Detect which cell encompasses the target text, then output its (x, y) center coordinate. 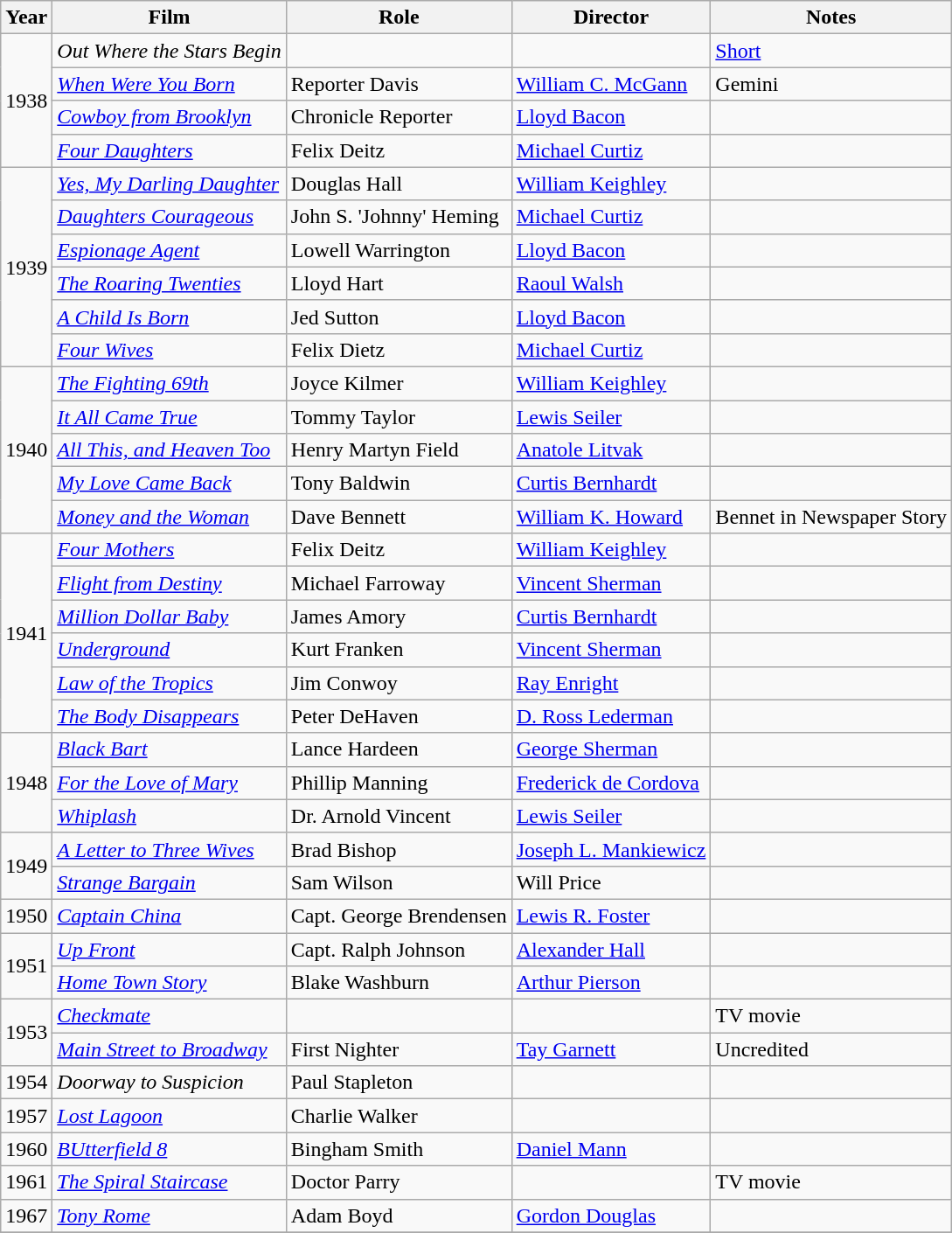
Jed Sutton (399, 317)
Lost Lagoon (170, 1116)
William K. Howard (611, 517)
1950 (26, 916)
Adam Boyd (399, 1216)
Dr. Arnold Vincent (399, 816)
It All Came True (170, 417)
Felix Dietz (399, 350)
Arthur Pierson (611, 983)
A Letter to Three Wives (170, 849)
Law of the Tropics (170, 683)
Captain China (170, 916)
Million Dollar Baby (170, 616)
Henry Martyn Field (399, 450)
Raoul Walsh (611, 283)
William C. McGann (611, 84)
Michael Farroway (399, 583)
Phillip Manning (399, 783)
1940 (26, 449)
Ray Enright (611, 683)
Tony Baldwin (399, 484)
Joseph L. Mankiewicz (611, 849)
Strange Bargain (170, 882)
Checkmate (170, 1016)
Espionage Agent (170, 250)
Gemini (831, 84)
Capt. Ralph Johnson (399, 949)
Four Daughters (170, 150)
1941 (26, 633)
Dave Bennett (399, 517)
James Amory (399, 616)
Brad Bishop (399, 849)
1938 (26, 101)
Paul Stapleton (399, 1083)
Anatole Litvak (611, 450)
Jim Conwoy (399, 683)
Lance Hardeen (399, 749)
Money and the Woman (170, 517)
Out Where the Stars Begin (170, 51)
Douglas Hall (399, 184)
Capt. George Brendensen (399, 916)
Cowboy from Brooklyn (170, 117)
Tay Garnett (611, 1049)
1953 (26, 1033)
Peter DeHaven (399, 716)
Flight from Destiny (170, 583)
The Body Disappears (170, 716)
Lewis R. Foster (611, 916)
For the Love of Mary (170, 783)
Up Front (170, 949)
Alexander Hall (611, 949)
Home Town Story (170, 983)
Will Price (611, 882)
1951 (26, 965)
1949 (26, 866)
Bennet in Newspaper Story (831, 517)
All This, and Heaven Too (170, 450)
1954 (26, 1083)
Joyce Kilmer (399, 383)
Gordon Douglas (611, 1216)
1960 (26, 1149)
1948 (26, 783)
Sam Wilson (399, 882)
1939 (26, 267)
My Love Came Back (170, 484)
The Roaring Twenties (170, 283)
1967 (26, 1216)
Four Wives (170, 350)
Blake Washburn (399, 983)
When Were You Born (170, 84)
Frederick de Cordova (611, 783)
George Sherman (611, 749)
Bingham Smith (399, 1149)
Film (170, 17)
Doorway to Suspicion (170, 1083)
Charlie Walker (399, 1116)
BUtterfield 8 (170, 1149)
Tony Rome (170, 1216)
John S. 'Johnny' Heming (399, 217)
The Fighting 69th (170, 383)
Whiplash (170, 816)
Doctor Parry (399, 1182)
Daniel Mann (611, 1149)
1957 (26, 1116)
Underground (170, 650)
Role (399, 17)
A Child Is Born (170, 317)
Daughters Courageous (170, 217)
Year (26, 17)
Lowell Warrington (399, 250)
D. Ross Lederman (611, 716)
Kurt Franken (399, 650)
Black Bart (170, 749)
Main Street to Broadway (170, 1049)
Chronicle Reporter (399, 117)
The Spiral Staircase (170, 1182)
Reporter Davis (399, 84)
First Nighter (399, 1049)
Four Mothers (170, 550)
Uncredited (831, 1049)
Tommy Taylor (399, 417)
Short (831, 51)
Director (611, 17)
Notes (831, 17)
Lloyd Hart (399, 283)
Yes, My Darling Daughter (170, 184)
1961 (26, 1182)
